Determine the [x, y] coordinate at the center of the cell enclosing the given text.  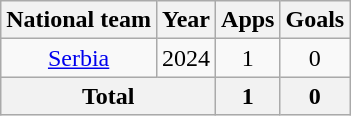
Apps [248, 20]
Total [108, 96]
National team [79, 20]
Serbia [79, 58]
2024 [186, 58]
Year [186, 20]
Goals [315, 20]
